Scan for the cell matching the given text and deliver its (X, Y) coordinate at center. 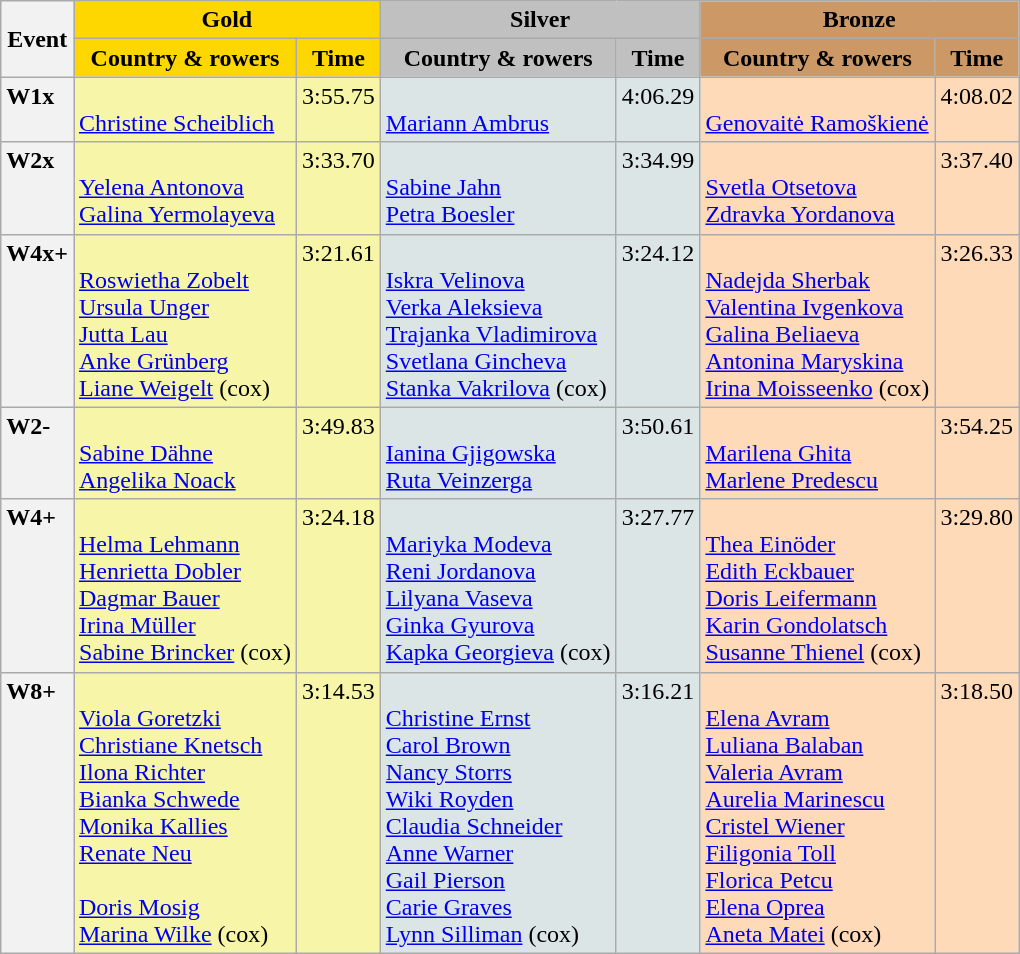
3:26.33 (977, 320)
4:06.29 (658, 110)
Marilena Ghita Marlene Predescu (818, 453)
W2x (38, 188)
3:14.53 (339, 812)
Svetla Otsetova Zdravka Yordanova (818, 188)
W1x (38, 110)
W2- (38, 453)
Sabine Jahn Petra Boesler (498, 188)
Yelena Antonova Galina Yermolayeva (186, 188)
3:34.99 (658, 188)
3:18.50 (977, 812)
Genovaitė Ramoškienė (818, 110)
Elena Avram Luliana Balaban Valeria Avram Aurelia Marinescu Cristel Wiener Filigonia Toll Florica Petcu Elena Oprea Aneta Matei (cox) (818, 812)
Christine Ernst Carol Brown Nancy Storrs Wiki Royden Claudia Schneider Anne Warner Gail Pierson Carie Graves Lynn Silliman (cox) (498, 812)
3:24.12 (658, 320)
Silver (540, 20)
Thea Einöder Edith Eckbauer Doris Leifermann Karin Gondolatsch Susanne Thienel (cox) (818, 586)
Mariyka Modeva Reni Jordanova Lilyana Vaseva Ginka Gyurova Kapka Georgieva (cox) (498, 586)
Sabine Dähne Angelika Noack (186, 453)
3:54.25 (977, 453)
3:55.75 (339, 110)
3:24.18 (339, 586)
Roswietha Zobelt Ursula Unger Jutta Lau Anke Grünberg Liane Weigelt (cox) (186, 320)
3:21.61 (339, 320)
Christine Scheiblich (186, 110)
Nadejda Sherbak Valentina Ivgenkova Galina Beliaeva Antonina Maryskina Irina Moisseenko (cox) (818, 320)
3:16.21 (658, 812)
W4+ (38, 586)
3:27.77 (658, 586)
3:49.83 (339, 453)
3:29.80 (977, 586)
W4x+ (38, 320)
Mariann Ambrus (498, 110)
Bronze (860, 20)
W8+ (38, 812)
Event (38, 39)
3:50.61 (658, 453)
3:37.40 (977, 188)
Gold (228, 20)
4:08.02 (977, 110)
Iskra Velinova Verka Aleksieva Trajanka Vladimirova Svetlana Gincheva Stanka Vakrilova (cox) (498, 320)
Ianina Gjigowska Ruta Veinzerga (498, 453)
3:33.70 (339, 188)
Viola Goretzki Christiane Knetsch Ilona Richter Bianka Schwede Monika Kallies Renate Neu Doris Mosig Marina Wilke (cox) (186, 812)
Helma Lehmann Henrietta Dobler Dagmar Bauer Irina Müller Sabine Brincker (cox) (186, 586)
